From the cell containing the given text, extract its center point as [X, Y] coordinate. 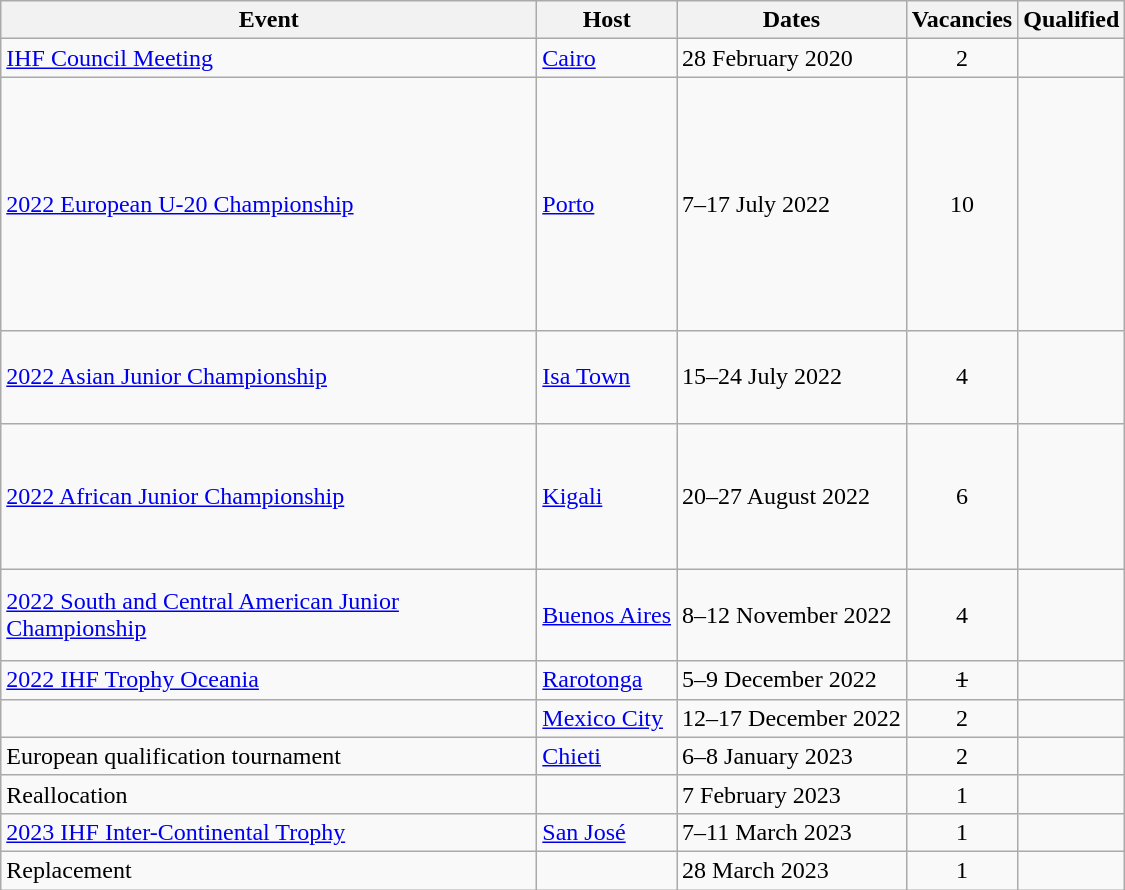
Qualified [1072, 20]
2022 IHF Trophy Oceania [269, 680]
6 [962, 496]
8–12 November 2022 [792, 615]
2022 South and Central American Junior Championship [269, 615]
10 [962, 204]
Rarotonga [607, 680]
Kigali [607, 496]
2022 Asian Junior Championship [269, 377]
IHF Council Meeting [269, 58]
Replacement [269, 870]
2022 European U-20 Championship [269, 204]
5–9 December 2022 [792, 680]
28 February 2020 [792, 58]
European qualification tournament [269, 756]
Event [269, 20]
San José [607, 832]
7–11 March 2023 [792, 832]
28 March 2023 [792, 870]
Porto [607, 204]
2022 African Junior Championship [269, 496]
2023 IHF Inter-Continental Trophy [269, 832]
12–17 December 2022 [792, 718]
Mexico City [607, 718]
15–24 July 2022 [792, 377]
Vacancies [962, 20]
20–27 August 2022 [792, 496]
Cairo [607, 58]
6–8 January 2023 [792, 756]
Buenos Aires [607, 615]
7–17 July 2022 [792, 204]
Chieti [607, 756]
Reallocation [269, 794]
Isa Town [607, 377]
Host [607, 20]
Dates [792, 20]
7 February 2023 [792, 794]
